Find where the given text appears and provide that cell's center as (x, y) coordinate. 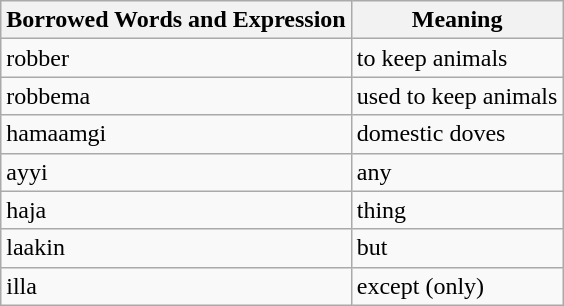
robber (176, 58)
ayyi (176, 172)
laakin (176, 248)
used to keep animals (457, 96)
robbema (176, 96)
to keep animals (457, 58)
haja (176, 210)
Meaning (457, 20)
illa (176, 286)
but (457, 248)
domestic doves (457, 134)
except (only) (457, 286)
any (457, 172)
hamaamgi (176, 134)
thing (457, 210)
Borrowed Words and Expression (176, 20)
